Search for the cell housing the specified text and yield its (X, Y) center coordinate. 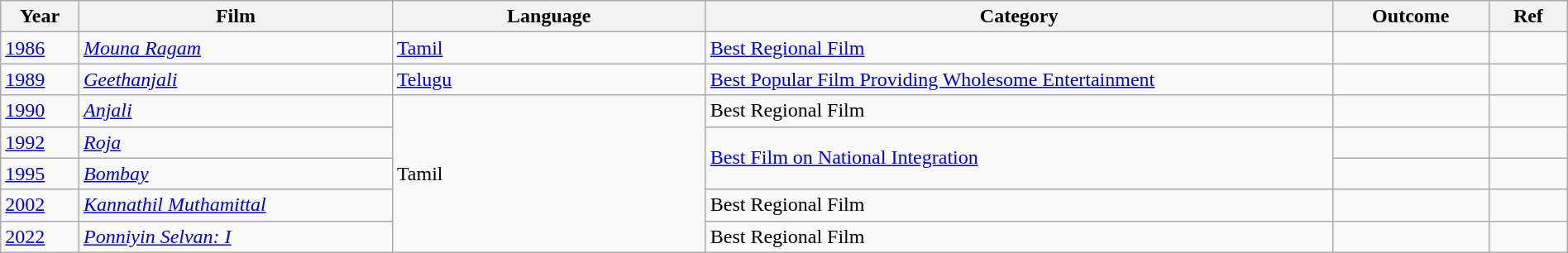
Ref (1528, 17)
1989 (40, 79)
Best Film on National Integration (1019, 158)
Anjali (235, 111)
1995 (40, 174)
Outcome (1411, 17)
Category (1019, 17)
Film (235, 17)
1992 (40, 142)
Year (40, 17)
Best Popular Film Providing Wholesome Entertainment (1019, 79)
Language (549, 17)
Geethanjali (235, 79)
1986 (40, 48)
2002 (40, 205)
Ponniyin Selvan: I (235, 236)
2022 (40, 236)
Roja (235, 142)
Kannathil Muthamittal (235, 205)
1990 (40, 111)
Bombay (235, 174)
Mouna Ragam (235, 48)
Telugu (549, 79)
